Capture the cell that displays the provided text and extract its [x, y] central coordinate. 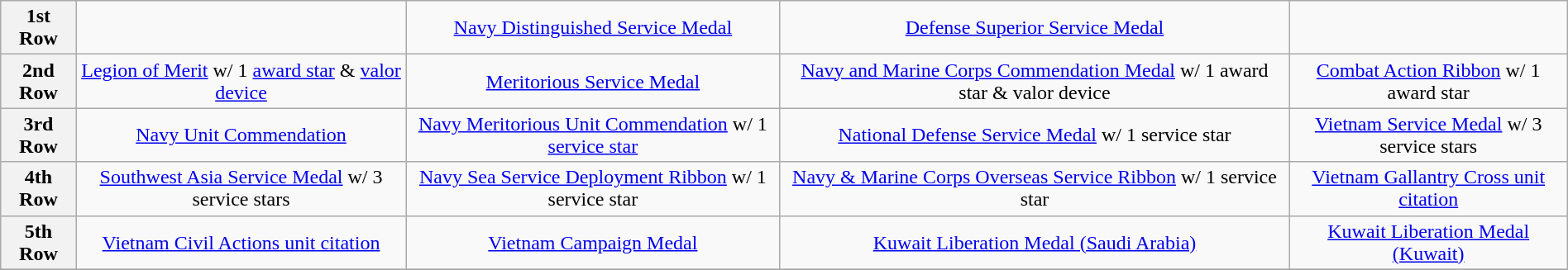
Vietnam Campaign Medal [593, 243]
Combat Action Ribbon w/ 1 award star [1428, 81]
Navy & Marine Corps Overseas Service Ribbon w/ 1 service star [1035, 188]
Vietnam Civil Actions unit citation [241, 243]
Navy and Marine Corps Commendation Medal w/ 1 award star & valor device [1035, 81]
Southwest Asia Service Medal w/ 3 service stars [241, 188]
Navy Distinguished Service Medal [593, 28]
Defense Superior Service Medal [1035, 28]
Kuwait Liberation Medal (Kuwait) [1428, 243]
Navy Sea Service Deployment Ribbon w/ 1 service star [593, 188]
Vietnam Service Medal w/ 3 service stars [1428, 135]
Vietnam Gallantry Cross unit citation [1428, 188]
2nd Row [38, 81]
1st Row [38, 28]
National Defense Service Medal w/ 1 service star [1035, 135]
Navy Meritorious Unit Commendation w/ 1 service star [593, 135]
3rd Row [38, 135]
4th Row [38, 188]
5th Row [38, 243]
Legion of Merit w/ 1 award star & valor device [241, 81]
Kuwait Liberation Medal (Saudi Arabia) [1035, 243]
Meritorious Service Medal [593, 81]
Navy Unit Commendation [241, 135]
